From the cell containing the given text, extract its center point as [x, y] coordinate. 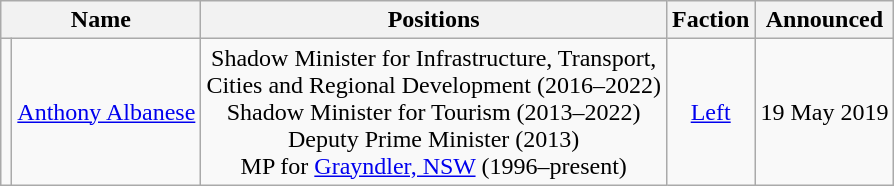
Name [101, 20]
Positions [434, 20]
Announced [824, 20]
Anthony Albanese [106, 112]
Faction [711, 20]
19 May 2019 [824, 112]
Left [711, 112]
